Locate the cell with the specified text and output its (x, y) center coordinate. 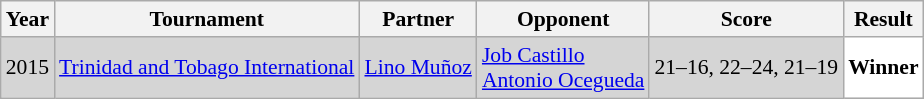
Lino Muñoz (418, 68)
Job Castillo Antonio Ocegueda (564, 68)
Trinidad and Tobago International (206, 68)
21–16, 22–24, 21–19 (746, 68)
Winner (884, 68)
Tournament (206, 19)
Partner (418, 19)
Result (884, 19)
Opponent (564, 19)
Year (28, 19)
2015 (28, 68)
Score (746, 19)
